Locate the cell with the specified text and output its (X, Y) center coordinate. 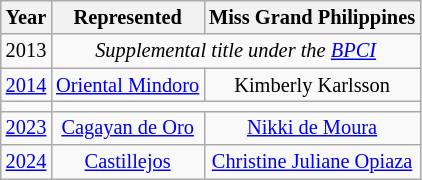
Oriental Mindoro (128, 85)
Miss Grand Philippines (312, 17)
Cagayan de Oro (128, 128)
Supplemental title under the BPCI (236, 51)
Kimberly Karlsson (312, 85)
2024 (26, 162)
2023 (26, 128)
Represented (128, 17)
Nikki de Moura (312, 128)
Year (26, 17)
Christine Juliane Opiaza (312, 162)
2013 (26, 51)
Castillejos (128, 162)
2014 (26, 85)
